Find where the given text appears and provide that cell's center as (X, Y) coordinate. 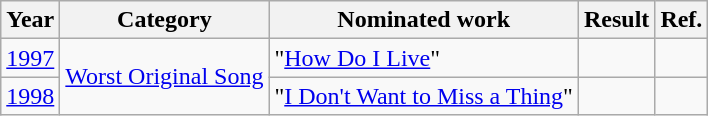
Result (616, 20)
1997 (30, 58)
Worst Original Song (164, 77)
"I Don't Want to Miss a Thing" (424, 96)
Year (30, 20)
Category (164, 20)
"How Do I Live" (424, 58)
Ref. (682, 20)
Nominated work (424, 20)
1998 (30, 96)
